Extract the (X, Y) coordinate from the center of the cell holding the provided text.  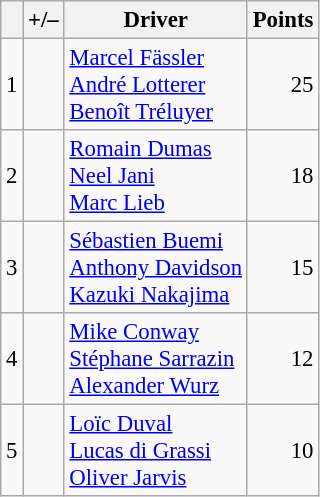
25 (282, 85)
+/– (44, 20)
4 (12, 359)
18 (282, 176)
10 (282, 451)
1 (12, 85)
Sébastien Buemi Anthony Davidson Kazuki Nakajima (156, 268)
Driver (156, 20)
Loïc Duval Lucas di Grassi Oliver Jarvis (156, 451)
Mike Conway Stéphane Sarrazin Alexander Wurz (156, 359)
5 (12, 451)
15 (282, 268)
Marcel Fässler André Lotterer Benoît Tréluyer (156, 85)
Points (282, 20)
3 (12, 268)
Romain Dumas Neel Jani Marc Lieb (156, 176)
12 (282, 359)
2 (12, 176)
